Return [x, y] of the center of cell containing provided text 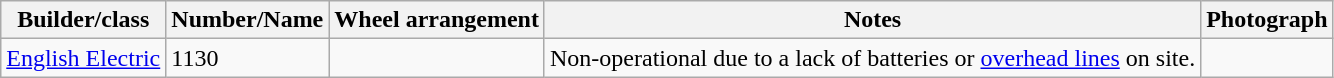
Notes [872, 20]
Builder/class [84, 20]
English Electric [84, 58]
1130 [248, 58]
Number/Name [248, 20]
Non-operational due to a lack of batteries or overhead lines on site. [872, 58]
Photograph [1267, 20]
Wheel arrangement [437, 20]
